Provide the [X, Y] coordinate of the cell's center where the given text is located.  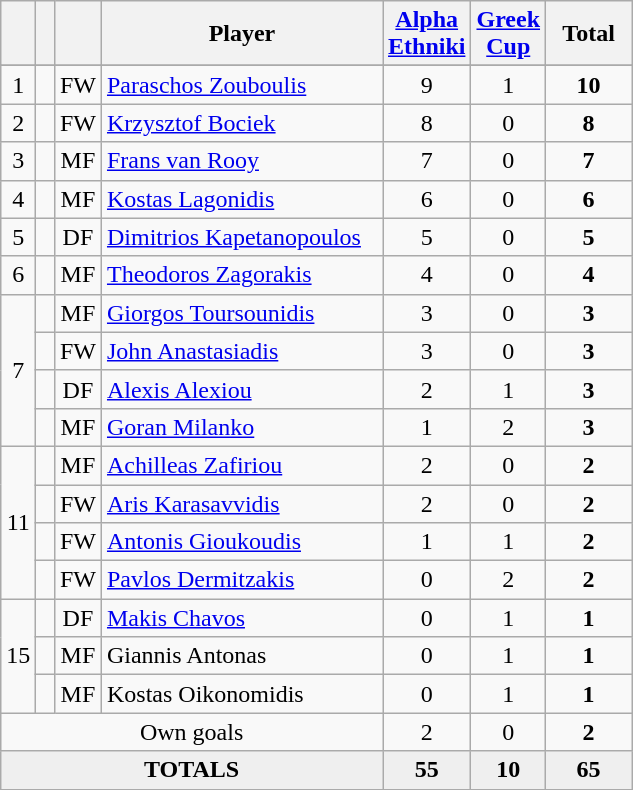
Dimitrios Kapetanopoulos [242, 237]
Makis Chavos [242, 618]
Kostas Oikonomidis [242, 694]
Aris Karasavvidis [242, 503]
Achilleas Zafiriou [242, 465]
Own goals [192, 732]
Theodoros Zagorakis [242, 275]
65 [589, 770]
Alpha Ethniki [426, 34]
Giorgos Toursounidis [242, 313]
Krzysztof Bociek [242, 123]
TOTALS [192, 770]
Kostas Lagonidis [242, 199]
15 [18, 656]
Total [589, 34]
Alexis Alexiou [242, 389]
Player [242, 34]
Goran Milanko [242, 427]
Pavlos Dermitzakis [242, 580]
Greek Cup [508, 34]
John Anastasiadis [242, 351]
55 [426, 770]
Antonis Gioukoudis [242, 542]
11 [18, 522]
Giannis Antonas [242, 656]
Frans van Rooy [242, 161]
9 [426, 85]
Paraschos Zouboulis [242, 85]
